Locate the cell with the specified text and output its (x, y) center coordinate. 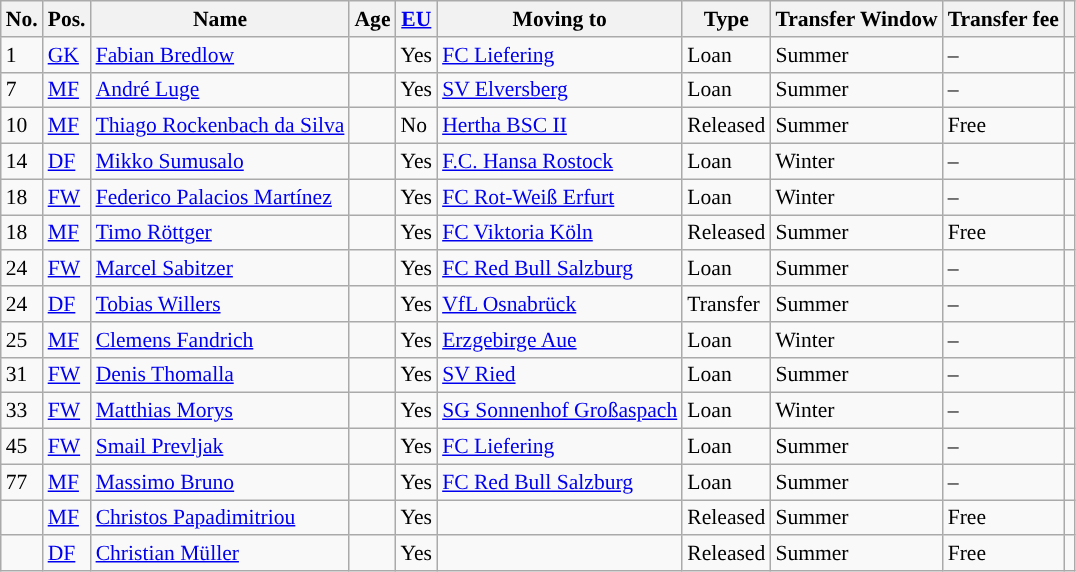
14 (22, 162)
45 (22, 447)
Fabian Bredlow (220, 55)
Mikko Sumusalo (220, 162)
25 (22, 340)
10 (22, 126)
Erzgebirge Aue (560, 340)
Moving to (560, 19)
Thiago Rockenbach da Silva (220, 126)
Federico Palacios Martínez (220, 197)
Name (220, 19)
F.C. Hansa Rostock (560, 162)
Transfer Window (856, 19)
No. (22, 19)
Transfer (726, 304)
No (417, 126)
31 (22, 375)
SV Elversberg (560, 90)
Denis Thomalla (220, 375)
Tobias Willers (220, 304)
Timo Röttger (220, 233)
EU (417, 19)
Transfer fee (1004, 19)
Christos Papadimitriou (220, 518)
SV Ried (560, 375)
7 (22, 90)
Matthias Morys (220, 411)
GK (67, 55)
FC Rot-Weiß Erfurt (560, 197)
FC Viktoria Köln (560, 233)
Smail Prevljak (220, 447)
Massimo Bruno (220, 482)
VfL Osnabrück (560, 304)
Hertha BSC II (560, 126)
Marcel Sabitzer (220, 269)
Christian Müller (220, 554)
1 (22, 55)
SG Sonnenhof Großaspach (560, 411)
André Luge (220, 90)
33 (22, 411)
Age (372, 19)
Pos. (67, 19)
Clemens Fandrich (220, 340)
77 (22, 482)
Type (726, 19)
